Return the (x, y) coordinate for the center point of the cell that contains the specified text.  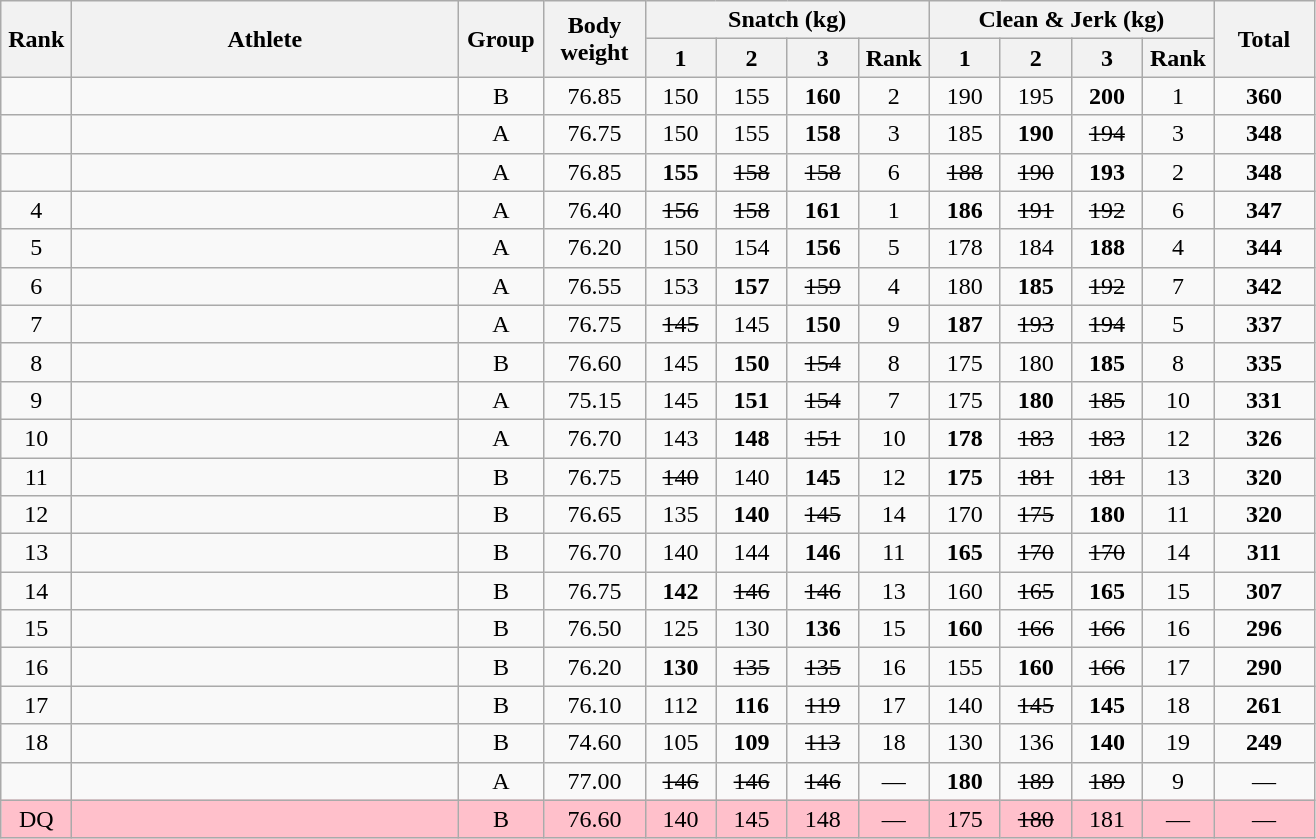
Snatch (kg) (787, 20)
143 (680, 438)
200 (1106, 96)
113 (822, 743)
195 (1036, 96)
Athlete (265, 39)
191 (1036, 210)
116 (752, 705)
75.15 (594, 400)
125 (680, 629)
307 (1264, 591)
74.60 (594, 743)
76.10 (594, 705)
187 (964, 324)
161 (822, 210)
331 (1264, 400)
347 (1264, 210)
311 (1264, 553)
157 (752, 286)
76.55 (594, 286)
77.00 (594, 781)
144 (752, 553)
112 (680, 705)
342 (1264, 286)
337 (1264, 324)
Clean & Jerk (kg) (1071, 20)
19 (1178, 743)
76.50 (594, 629)
Body weight (594, 39)
261 (1264, 705)
142 (680, 591)
Total (1264, 39)
119 (822, 705)
326 (1264, 438)
DQ (36, 819)
76.65 (594, 515)
109 (752, 743)
335 (1264, 362)
184 (1036, 248)
186 (964, 210)
360 (1264, 96)
153 (680, 286)
159 (822, 286)
Group (501, 39)
290 (1264, 667)
296 (1264, 629)
105 (680, 743)
76.40 (594, 210)
249 (1264, 743)
344 (1264, 248)
